Pinpoint the cell where the given text exists, returning its (x, y) midpoint coordinate. 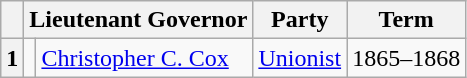
Unionist (300, 58)
Party (300, 20)
Term (406, 20)
Christopher C. Cox (144, 58)
1865–1868 (406, 58)
1 (12, 58)
Lieutenant Governor (138, 20)
